Determine the [x, y] coordinate at the center of the cell enclosing the given text.  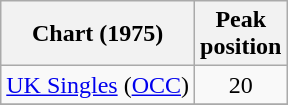
UK Singles (OCC) [98, 85]
Chart (1975) [98, 34]
Peakposition [241, 34]
20 [241, 85]
